Scan for the cell matching the given text and deliver its [x, y] coordinate at center. 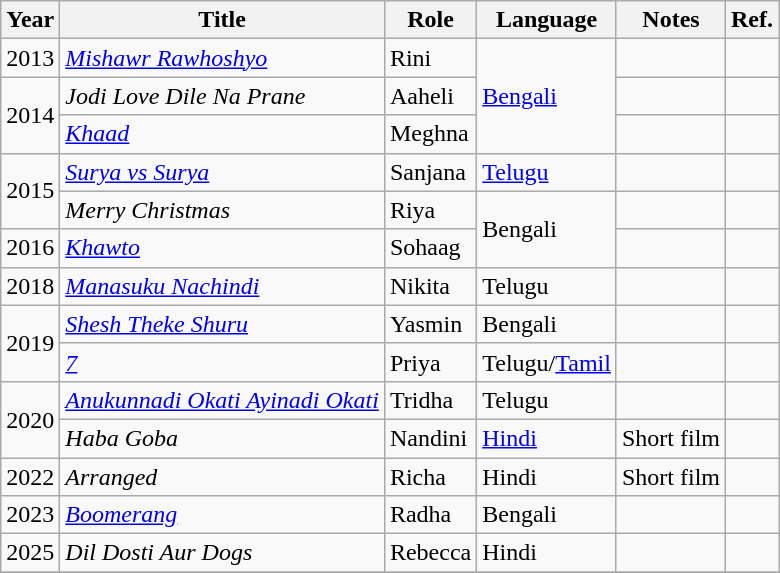
Sohaag [430, 248]
2025 [30, 553]
Language [547, 20]
Jodi Love Dile Na Prane [222, 96]
Boomerang [222, 515]
Yasmin [430, 324]
Nikita [430, 286]
2015 [30, 191]
Khaad [222, 134]
2013 [30, 58]
Dil Dosti Aur Dogs [222, 553]
Manasuku Nachindi [222, 286]
Title [222, 20]
Mishawr Rawhoshyo [222, 58]
Priya [430, 362]
2019 [30, 343]
Riya [430, 210]
Ref. [752, 20]
Anukunnadi Okati Ayinadi Okati [222, 400]
Meghna [430, 134]
Notes [670, 20]
Radha [430, 515]
Shesh Theke Shuru [222, 324]
2020 [30, 419]
Arranged [222, 477]
Sanjana [430, 172]
Haba Goba [222, 438]
Telugu/Tamil [547, 362]
2023 [30, 515]
Richa [430, 477]
Aaheli [430, 96]
2022 [30, 477]
Rini [430, 58]
Surya vs Surya [222, 172]
7 [222, 362]
2016 [30, 248]
Tridha [430, 400]
2018 [30, 286]
Merry Christmas [222, 210]
Role [430, 20]
Nandini [430, 438]
Year [30, 20]
Rebecca [430, 553]
Khawto [222, 248]
2014 [30, 115]
